Find where the given text appears and provide that cell's center as [X, Y] coordinate. 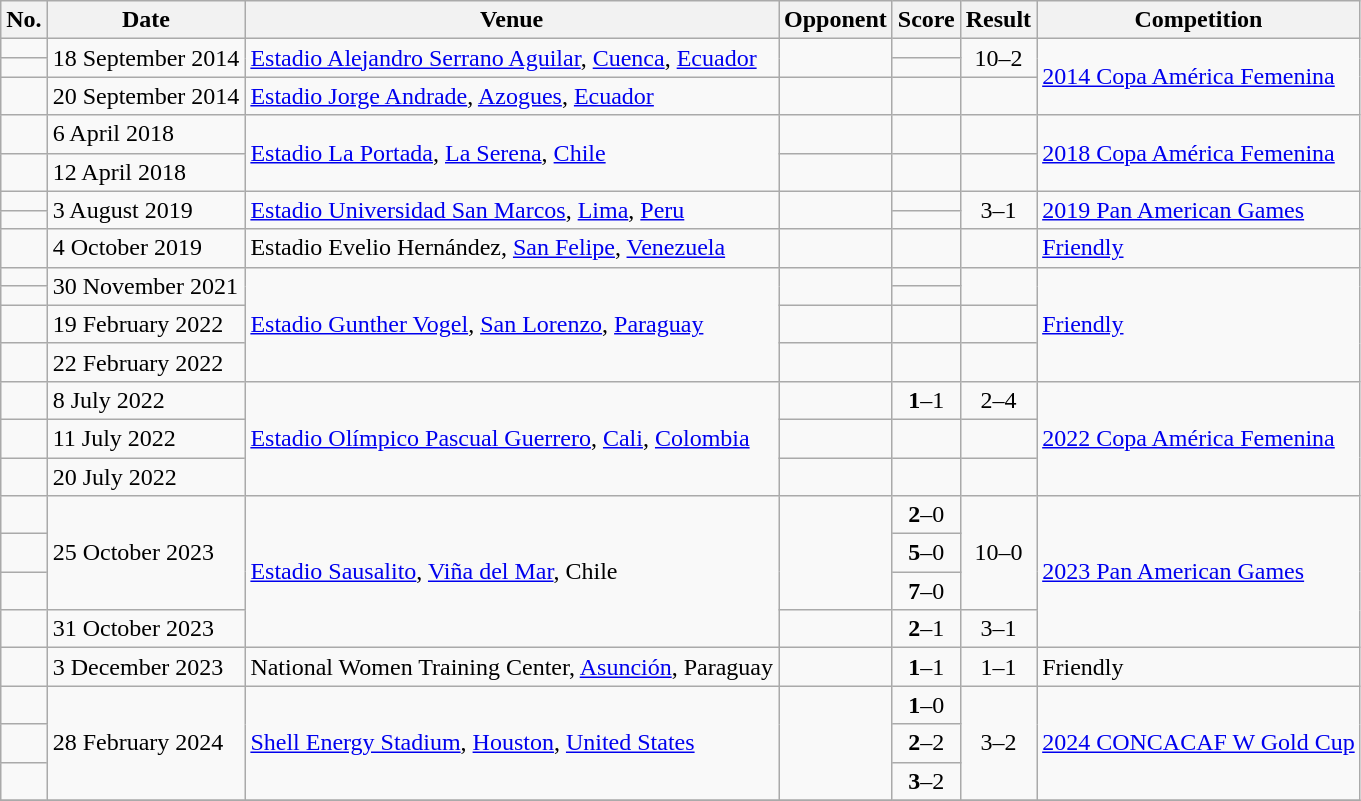
25 October 2023 [146, 553]
Competition [1199, 20]
2023 Pan American Games [1199, 572]
Result [998, 20]
7–0 [926, 591]
11 July 2022 [146, 438]
2–1 [926, 629]
3 August 2019 [146, 210]
Estadio Sausalito, Viña del Mar, Chile [512, 572]
Estadio Evelio Hernández, San Felipe, Venezuela [512, 248]
2014 Copa América Femenina [1199, 77]
6 April 2018 [146, 134]
2–0 [926, 515]
2019 Pan American Games [1199, 210]
10–2 [998, 58]
10–0 [998, 553]
2024 CONCACAF W Gold Cup [1199, 743]
National Women Training Center, Asunción, Paraguay [512, 667]
Shell Energy Stadium, Houston, United States [512, 743]
Estadio La Portada, La Serena, Chile [512, 153]
3 December 2023 [146, 667]
2–4 [998, 400]
30 November 2021 [146, 286]
4 October 2019 [146, 248]
22 February 2022 [146, 362]
18 September 2014 [146, 58]
1–0 [926, 705]
19 February 2022 [146, 324]
Venue [512, 20]
Date [146, 20]
Score [926, 20]
Estadio Gunther Vogel, San Lorenzo, Paraguay [512, 324]
No. [24, 20]
20 July 2022 [146, 477]
28 February 2024 [146, 743]
Estadio Jorge Andrade, Azogues, Ecuador [512, 96]
5–0 [926, 553]
20 September 2014 [146, 96]
2–2 [926, 743]
Estadio Universidad San Marcos, Lima, Peru [512, 210]
8 July 2022 [146, 400]
2018 Copa América Femenina [1199, 153]
Estadio Olímpico Pascual Guerrero, Cali, Colombia [512, 438]
31 October 2023 [146, 629]
12 April 2018 [146, 172]
Opponent [836, 20]
2022 Copa América Femenina [1199, 438]
Estadio Alejandro Serrano Aguilar, Cuenca, Ecuador [512, 58]
